Pinpoint the cell where the given text exists, returning its (x, y) midpoint coordinate. 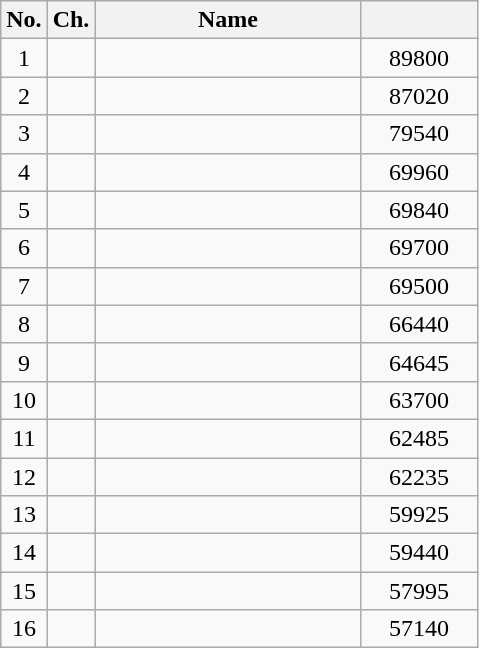
69960 (419, 172)
57140 (419, 629)
66440 (419, 324)
79540 (419, 134)
89800 (419, 58)
Ch. (71, 20)
No. (24, 20)
59925 (419, 515)
69500 (419, 286)
4 (24, 172)
13 (24, 515)
5 (24, 210)
1 (24, 58)
2 (24, 96)
14 (24, 553)
9 (24, 362)
11 (24, 438)
62235 (419, 477)
63700 (419, 400)
57995 (419, 591)
59440 (419, 553)
62485 (419, 438)
87020 (419, 96)
69840 (419, 210)
69700 (419, 248)
8 (24, 324)
Name (228, 20)
12 (24, 477)
16 (24, 629)
64645 (419, 362)
6 (24, 248)
15 (24, 591)
3 (24, 134)
10 (24, 400)
7 (24, 286)
